Locate the cell with the specified text and output its [X, Y] center coordinate. 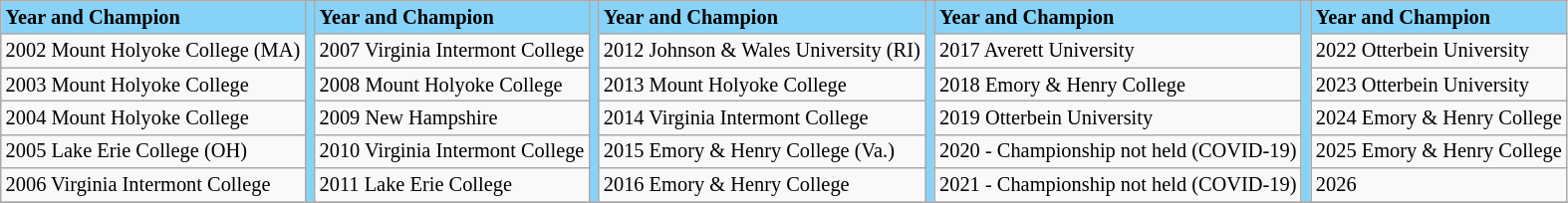
2025 Emory & Henry College [1438, 151]
2004 Mount Holyoke College [153, 117]
2020 - Championship not held (COVID-19) [1118, 151]
2017 Averett University [1118, 51]
2016 Emory & Henry College [762, 185]
2023 Otterbein University [1438, 85]
2002 Mount Holyoke College (MA) [153, 51]
2021 - Championship not held (COVID-19) [1118, 185]
2005 Lake Erie College (OH) [153, 151]
2010 Virginia Intermont College [452, 151]
2022 Otterbein University [1438, 51]
2018 Emory & Henry College [1118, 85]
2003 Mount Holyoke College [153, 85]
2026 [1438, 185]
2014 Virginia Intermont College [762, 117]
2019 Otterbein University [1118, 117]
2008 Mount Holyoke College [452, 85]
2007 Virginia Intermont College [452, 51]
2009 New Hampshire [452, 117]
2015 Emory & Henry College (Va.) [762, 151]
2012 Johnson & Wales University (RI) [762, 51]
2011 Lake Erie College [452, 185]
2013 Mount Holyoke College [762, 85]
2024 Emory & Henry College [1438, 117]
2006 Virginia Intermont College [153, 185]
